Extract the (X, Y) coordinate from the center of the cell holding the provided text.  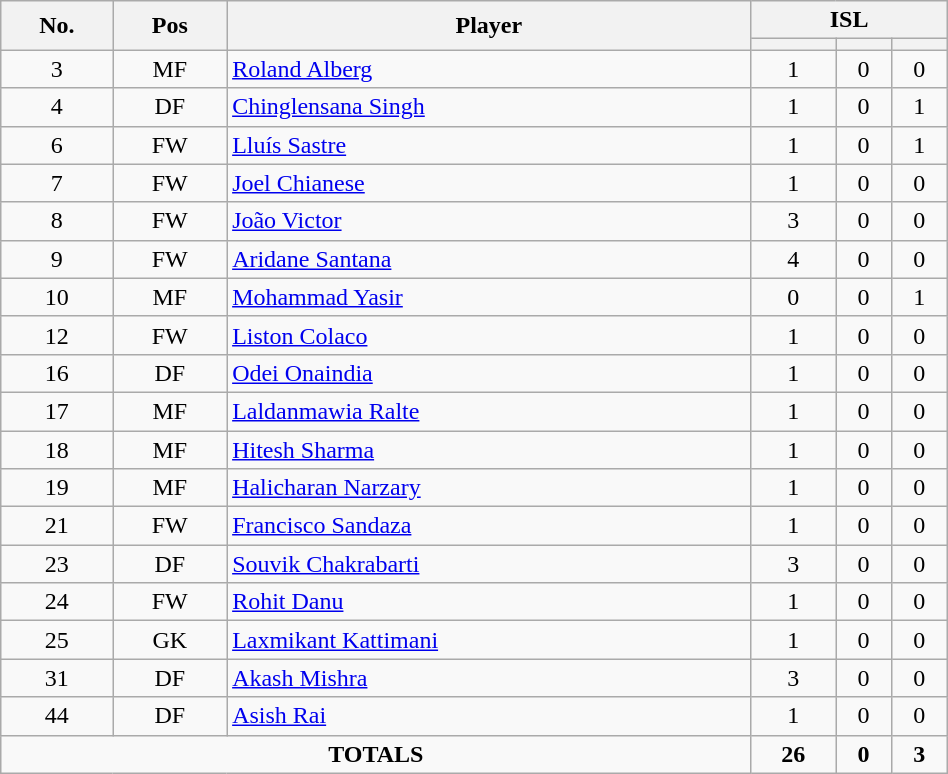
GK (170, 640)
17 (57, 411)
7 (57, 183)
Aridane Santana (489, 259)
Odei Onaindia (489, 373)
Souvik Chakrabarti (489, 564)
6 (57, 145)
Chinglensana Singh (489, 107)
31 (57, 678)
19 (57, 488)
Laldanmawia Ralte (489, 411)
10 (57, 297)
TOTALS (376, 754)
8 (57, 221)
Rohit Danu (489, 602)
44 (57, 716)
25 (57, 640)
Roland Alberg (489, 69)
Lluís Sastre (489, 145)
Player (489, 26)
9 (57, 259)
Akash Mishra (489, 678)
João Victor (489, 221)
Halicharan Narzary (489, 488)
Laxmikant Kattimani (489, 640)
23 (57, 564)
26 (794, 754)
Mohammad Yasir (489, 297)
Asish Rai (489, 716)
No. (57, 26)
Joel Chianese (489, 183)
Liston Colaco (489, 335)
Hitesh Sharma (489, 449)
Francisco Sandaza (489, 526)
18 (57, 449)
16 (57, 373)
24 (57, 602)
21 (57, 526)
Pos (170, 26)
ISL (849, 20)
12 (57, 335)
